Pinpoint the cell where the given text exists, returning its (x, y) midpoint coordinate. 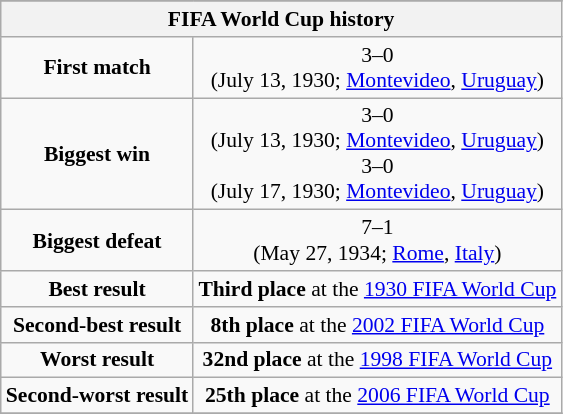
Worst result (98, 360)
25th place at the 2006 FIFA World Cup (377, 396)
Second-worst result (98, 396)
3–0 (July 13, 1930; Montevideo, Uruguay) (377, 68)
3–0 (July 13, 1930; Montevideo, Uruguay) 3–0 (July 17, 1930; Montevideo, Uruguay) (377, 154)
Second-best result (98, 325)
32nd place at the 1998 FIFA World Cup (377, 360)
Biggest defeat (98, 240)
Best result (98, 289)
8th place at the 2002 FIFA World Cup (377, 325)
Biggest win (98, 154)
7–1 (May 27, 1934; Rome, Italy) (377, 240)
First match (98, 68)
FIFA World Cup history (282, 19)
Third place at the 1930 FIFA World Cup (377, 289)
